Return (X, Y) of the center of cell containing provided text 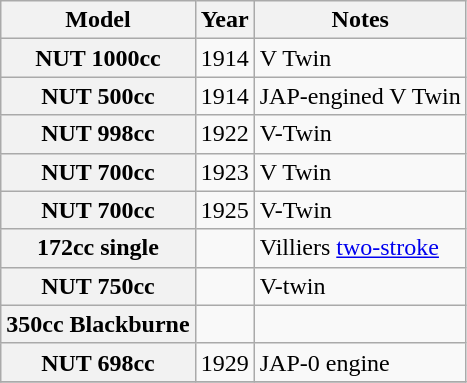
1922 (224, 134)
172cc single (98, 248)
Villiers two-stroke (360, 248)
Year (224, 20)
1923 (224, 172)
Model (98, 20)
JAP-engined V Twin (360, 96)
NUT 698cc (98, 362)
NUT 500cc (98, 96)
Notes (360, 20)
1925 (224, 210)
NUT 1000cc (98, 58)
JAP-0 engine (360, 362)
NUT 750cc (98, 286)
V-twin (360, 286)
1929 (224, 362)
350cc Blackburne (98, 324)
NUT 998cc (98, 134)
